Determine the (x, y) coordinate at the center of the cell enclosing the given text.  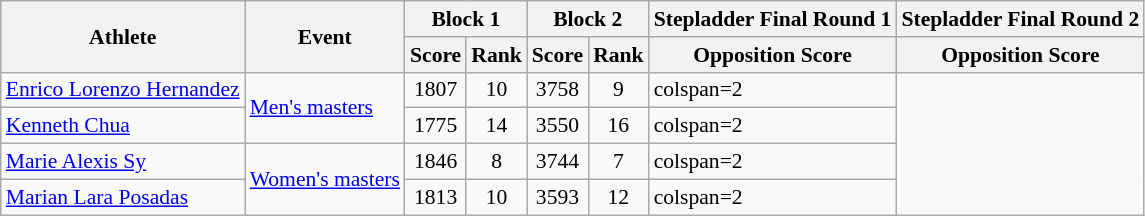
8 (496, 162)
1807 (436, 90)
3758 (558, 90)
Men's masters (325, 108)
1775 (436, 126)
14 (496, 126)
Block 2 (588, 19)
1846 (436, 162)
Enrico Lorenzo Hernandez (123, 90)
7 (618, 162)
Block 1 (466, 19)
Women's masters (325, 180)
3550 (558, 126)
3744 (558, 162)
Stepladder Final Round 2 (1020, 19)
Stepladder Final Round 1 (773, 19)
Marian Lara Posadas (123, 197)
Athlete (123, 36)
3593 (558, 197)
Kenneth Chua (123, 126)
9 (618, 90)
Marie Alexis Sy (123, 162)
1813 (436, 197)
16 (618, 126)
12 (618, 197)
Event (325, 36)
